Search for the cell housing the specified text and yield its [x, y] center coordinate. 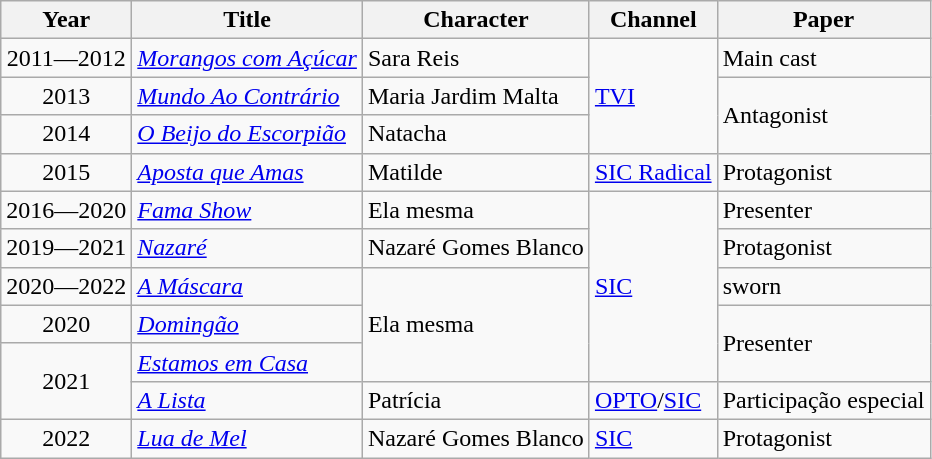
Patrícia [476, 400]
2016—2020 [66, 210]
Antagonist [824, 115]
Estamos em Casa [248, 362]
Natacha [476, 134]
TVI [653, 96]
2020—2022 [66, 286]
2013 [66, 96]
Nazaré [248, 248]
2019—2021 [66, 248]
Mundo Ao Contrário [248, 96]
SIC Radical [653, 172]
Paper [824, 20]
Matilde [476, 172]
Title [248, 20]
2015 [66, 172]
Fama Show [248, 210]
sworn [824, 286]
Domingão [248, 324]
2011—2012 [66, 58]
Lua de Mel [248, 438]
Channel [653, 20]
Participação especial [824, 400]
O Beijo do Escorpião [248, 134]
Sara Reis [476, 58]
2020 [66, 324]
Aposta que Amas [248, 172]
2014 [66, 134]
Main cast [824, 58]
OPTO/SIC [653, 400]
2022 [66, 438]
Maria Jardim Malta [476, 96]
A Lista [248, 400]
A Máscara [248, 286]
Year [66, 20]
Morangos com Açúcar [248, 58]
2021 [66, 381]
Character [476, 20]
